Provide the (X, Y) coordinate of the cell's center where the given text is located.  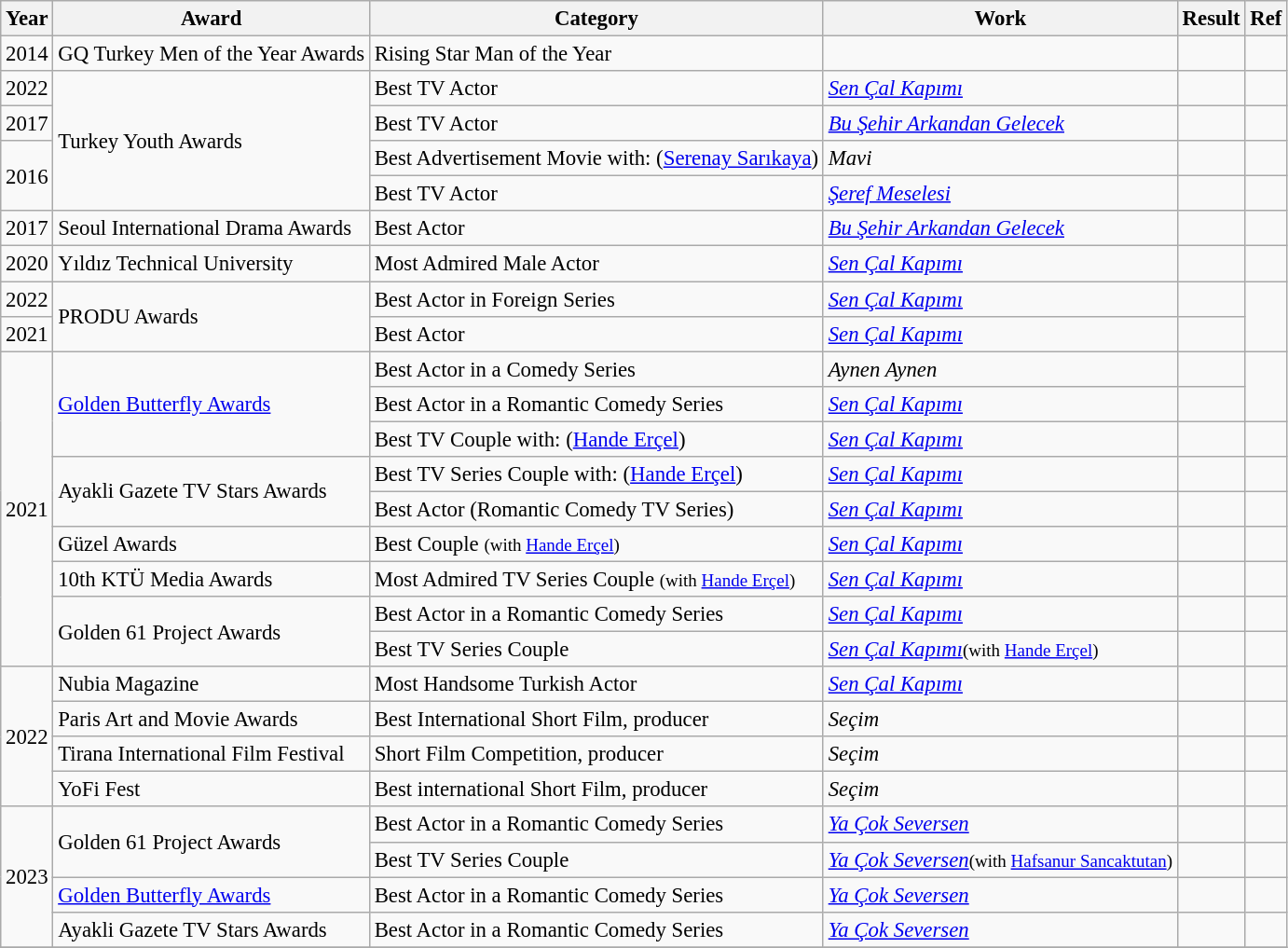
Yıldız Technical University (211, 264)
Best Actor in a Comedy Series (596, 369)
Ref (1266, 19)
2020 (27, 264)
Work (1000, 19)
2014 (27, 54)
Best TV Series Couple with: (Hande Erçel) (596, 474)
Nubia Magazine (211, 684)
PRODU Awards (211, 317)
Best TV Couple with: (Hande Erçel) (596, 439)
Most Admired Male Actor (596, 264)
Best Advertisement Movie with: (Serenay Sarıkaya) (596, 158)
Best Actor in Foreign Series (596, 299)
Paris Art and Movie Awards (211, 720)
Most Handsome Turkish Actor (596, 684)
Turkey Youth Awards (211, 141)
Rising Star Man of the Year (596, 54)
Sen Çal Kapımı(with Hande Erçel) (1000, 650)
Category (596, 19)
Aynen Aynen (1000, 369)
Award (211, 19)
Tirana International Film Festival (211, 754)
2023 (27, 877)
10th KTÜ Media Awards (211, 579)
Mavi (1000, 158)
Seoul International Drama Awards (211, 228)
Ya Çok Seversen(with Hafsanur Sancaktutan) (1000, 859)
Result (1212, 19)
Best Couple (with Hande Erçel) (596, 544)
2016 (27, 175)
Güzel Awards (211, 544)
YoFi Fest (211, 790)
GQ Turkey Men of the Year Awards (211, 54)
Best Actor (Romantic Comedy TV Series) (596, 509)
Şeref Meselesi (1000, 194)
Best international Short Film, producer (596, 790)
Year (27, 19)
Most Admired TV Series Couple (with Hande Erçel) (596, 579)
Best International Short Film, producer (596, 720)
Short Film Competition, producer (596, 754)
